Output the [x, y] coordinate of the center of the cell containing the given text.  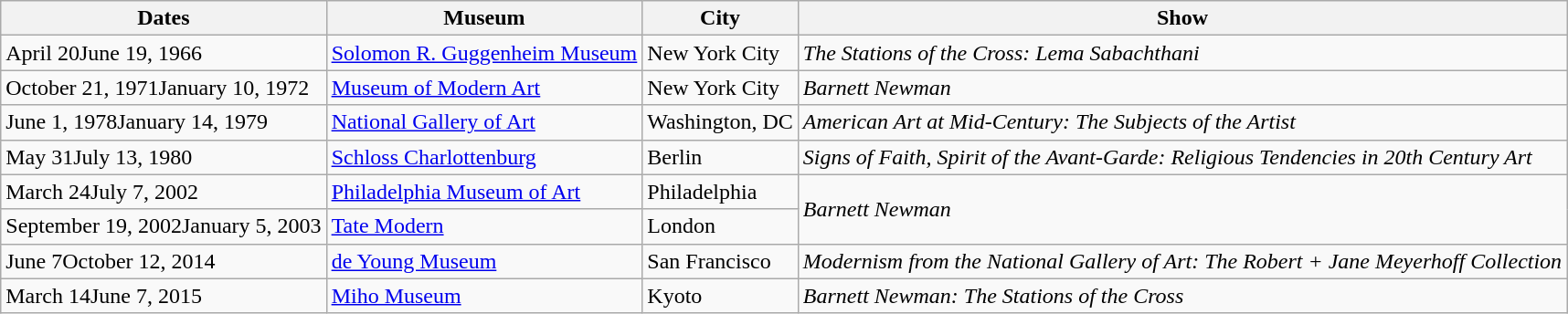
June 7October 12, 2014 [164, 261]
Berlin [720, 157]
San Francisco [720, 261]
London [720, 226]
National Gallery of Art [484, 122]
October 21, 1971January 10, 1972 [164, 88]
Schloss Charlottenburg [484, 157]
March 24July 7, 2002 [164, 192]
The Stations of the Cross: Lema Sabachthani [1182, 53]
Museum [484, 18]
June 1, 1978January 14, 1979 [164, 122]
Philadelphia Museum of Art [484, 192]
May 31July 13, 1980 [164, 157]
April 20June 19, 1966 [164, 53]
American Art at Mid-Century: The Subjects of the Artist [1182, 122]
Modernism from the National Gallery of Art: The Robert + Jane Meyerhoff Collection [1182, 261]
City [720, 18]
Washington, DC [720, 122]
Barnett Newman: The Stations of the Cross [1182, 296]
Tate Modern [484, 226]
Solomon R. Guggenheim Museum [484, 53]
Dates [164, 18]
de Young Museum [484, 261]
Show [1182, 18]
Kyoto [720, 296]
Museum of Modern Art [484, 88]
Signs of Faith, Spirit of the Avant-Garde: Religious Tendencies in 20th Century Art [1182, 157]
Miho Museum [484, 296]
March 14June 7, 2015 [164, 296]
September 19, 2002January 5, 2003 [164, 226]
Philadelphia [720, 192]
